Identify which cell holds the provided text, then report its [X, Y] central coordinate. 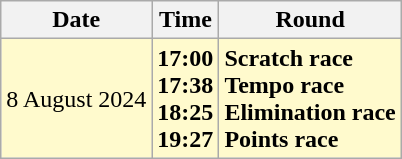
17:0017:3818:2519:27 [186, 98]
Time [186, 20]
Round [310, 20]
Scratch raceTempo raceElimination racePoints race [310, 98]
8 August 2024 [76, 98]
Date [76, 20]
